Extract the [X, Y] coordinate from the center of the cell holding the provided text.  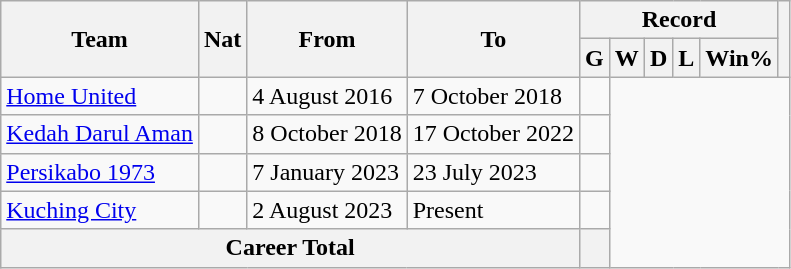
8 October 2018 [327, 134]
Nat [222, 39]
W [626, 58]
Home United [100, 96]
Record [680, 20]
2 August 2023 [327, 210]
G [595, 58]
Persikabo 1973 [100, 172]
L [686, 58]
23 July 2023 [493, 172]
To [493, 39]
4 August 2016 [327, 96]
17 October 2022 [493, 134]
7 October 2018 [493, 96]
From [327, 39]
Kuching City [100, 210]
D [658, 58]
Win% [740, 58]
Career Total [290, 248]
Present [493, 210]
Kedah Darul Aman [100, 134]
Team [100, 39]
7 January 2023 [327, 172]
